Output the [X, Y] coordinate of the center of the cell containing the given text.  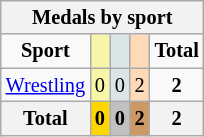
Wrestling [46, 85]
Sport [46, 51]
Medals by sport [102, 17]
